From the cell containing the given text, extract its center point as [x, y] coordinate. 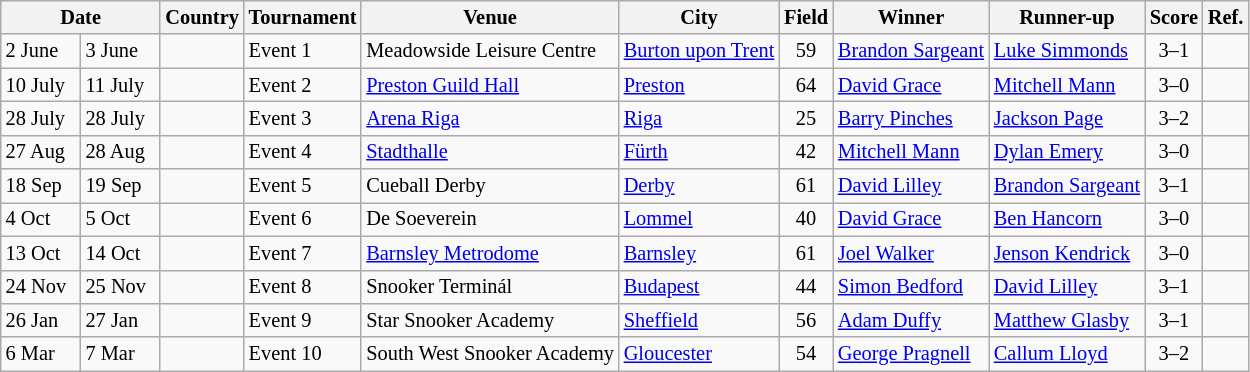
Joel Walker [911, 253]
Dylan Emery [1067, 152]
Barnsley [699, 253]
Adam Duffy [911, 320]
Arena Riga [490, 118]
Winner [911, 17]
40 [806, 219]
Date [81, 17]
25 [806, 118]
Luke Simmonds [1067, 51]
Burton upon Trent [699, 51]
Budapest [699, 287]
7 Mar [121, 354]
5 Oct [121, 219]
Score [1174, 17]
18 Sep [41, 186]
14 Oct [121, 253]
19 Sep [121, 186]
Gloucester [699, 354]
Event 1 [303, 51]
Preston [699, 85]
Barnsley Metrodome [490, 253]
Event 6 [303, 219]
42 [806, 152]
Runner-up [1067, 17]
Event 10 [303, 354]
10 July [41, 85]
Lommel [699, 219]
Event 8 [303, 287]
59 [806, 51]
Snooker Terminál [490, 287]
24 Nov [41, 287]
George Pragnell [911, 354]
Event 3 [303, 118]
Meadowside Leisure Centre [490, 51]
Tournament [303, 17]
Country [202, 17]
Jenson Kendrick [1067, 253]
Event 2 [303, 85]
Event 9 [303, 320]
27 Aug [41, 152]
Barry Pinches [911, 118]
64 [806, 85]
South West Snooker Academy [490, 354]
54 [806, 354]
Event 5 [303, 186]
4 Oct [41, 219]
Sheffield [699, 320]
28 Aug [121, 152]
13 Oct [41, 253]
2 June [41, 51]
City [699, 17]
Simon Bedford [911, 287]
Venue [490, 17]
Fürth [699, 152]
26 Jan [41, 320]
Riga [699, 118]
Cueball Derby [490, 186]
Event 4 [303, 152]
Event 7 [303, 253]
27 Jan [121, 320]
6 Mar [41, 354]
25 Nov [121, 287]
3 June [121, 51]
44 [806, 287]
Ref. [1226, 17]
56 [806, 320]
Stadthalle [490, 152]
Matthew Glasby [1067, 320]
Star Snooker Academy [490, 320]
Callum Lloyd [1067, 354]
Ben Hancorn [1067, 219]
11 July [121, 85]
Preston Guild Hall [490, 85]
Field [806, 17]
Jackson Page [1067, 118]
De Soeverein [490, 219]
Derby [699, 186]
